Extract the (x, y) coordinate from the center of the cell holding the provided text.  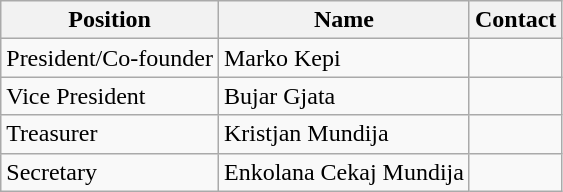
Contact (515, 20)
Secretary (110, 172)
Position (110, 20)
Vice President (110, 96)
Name (344, 20)
President/Co-founder (110, 58)
Marko Kepi (344, 58)
Bujar Gjata (344, 96)
Treasurer (110, 134)
Enkolana Cekaj Mundija (344, 172)
Kristjan Mundija (344, 134)
